Locate the cell with the specified text and output its (x, y) center coordinate. 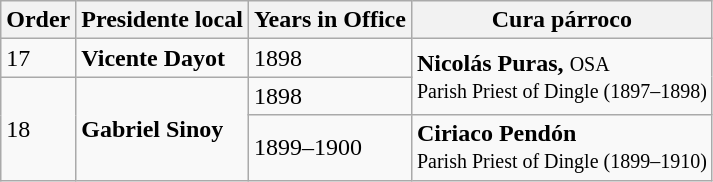
Gabriel Sinoy (162, 128)
1899–1900 (330, 148)
Vicente Dayot (162, 58)
Years in Office (330, 20)
18 (38, 128)
Presidente local (162, 20)
Nicolás Puras, OSAParish Priest of Dingle (1897–1898) (562, 77)
17 (38, 58)
Ciriaco PendónParish Priest of Dingle (1899–1910) (562, 148)
Order (38, 20)
Cura párroco (562, 20)
